Output the [x, y] coordinate of the center of the cell containing the given text.  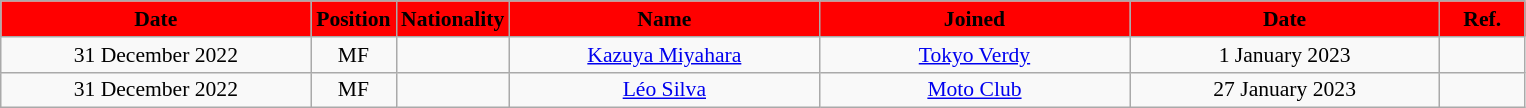
27 January 2023 [1285, 90]
Position [354, 19]
Léo Silva [664, 90]
1 January 2023 [1285, 55]
Tokyo Verdy [974, 55]
Ref. [1482, 19]
Joined [974, 19]
Moto Club [974, 90]
Nationality [452, 19]
Kazuya Miyahara [664, 55]
Name [664, 19]
